Return the [x, y] coordinate for the center point of the cell that contains the specified text.  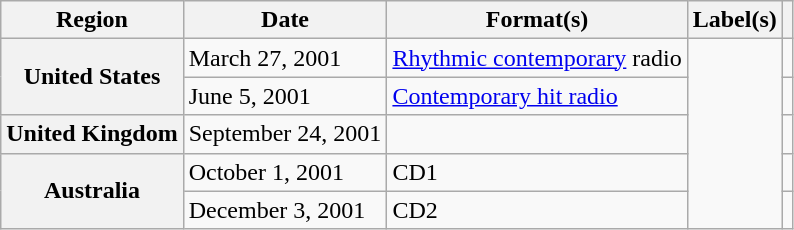
Label(s) [734, 20]
CD2 [537, 210]
December 3, 2001 [285, 210]
Date [285, 20]
United Kingdom [92, 134]
CD1 [537, 172]
United States [92, 77]
March 27, 2001 [285, 58]
Region [92, 20]
Contemporary hit radio [537, 96]
Format(s) [537, 20]
June 5, 2001 [285, 96]
Rhythmic contemporary radio [537, 58]
Australia [92, 191]
October 1, 2001 [285, 172]
September 24, 2001 [285, 134]
